For the text-containing cell, return its midpoint in [x, y] coordinate format. 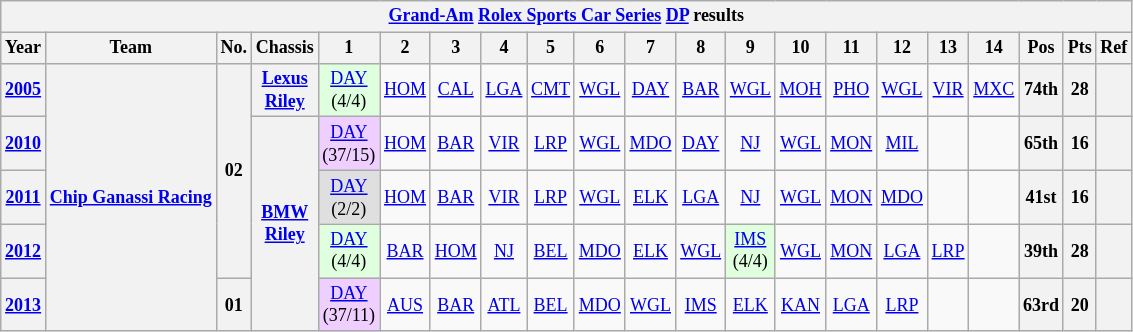
PHO [852, 90]
2013 [24, 305]
Pts [1080, 48]
Pos [1042, 48]
Year [24, 48]
DAY(2/2) [349, 197]
Team [130, 48]
KAN [800, 305]
CMT [551, 90]
ATL [504, 305]
AUS [406, 305]
2 [406, 48]
01 [234, 305]
2011 [24, 197]
8 [701, 48]
LexusRiley [284, 90]
10 [800, 48]
3 [456, 48]
Chip Ganassi Racing [130, 197]
Chassis [284, 48]
5 [551, 48]
9 [751, 48]
63rd [1042, 305]
DAY(37/11) [349, 305]
2005 [24, 90]
4 [504, 48]
02 [234, 170]
74th [1042, 90]
MXC [994, 90]
Ref [1114, 48]
Grand-Am Rolex Sports Car Series DP results [566, 16]
MOH [800, 90]
No. [234, 48]
MIL [902, 144]
65th [1042, 144]
20 [1080, 305]
14 [994, 48]
41st [1042, 197]
2012 [24, 251]
CAL [456, 90]
13 [948, 48]
7 [650, 48]
6 [600, 48]
2010 [24, 144]
12 [902, 48]
IMS(4/4) [751, 251]
11 [852, 48]
1 [349, 48]
IMS [701, 305]
BMWRiley [284, 224]
39th [1042, 251]
DAY(37/15) [349, 144]
